Search for the cell housing the specified text and yield its (x, y) center coordinate. 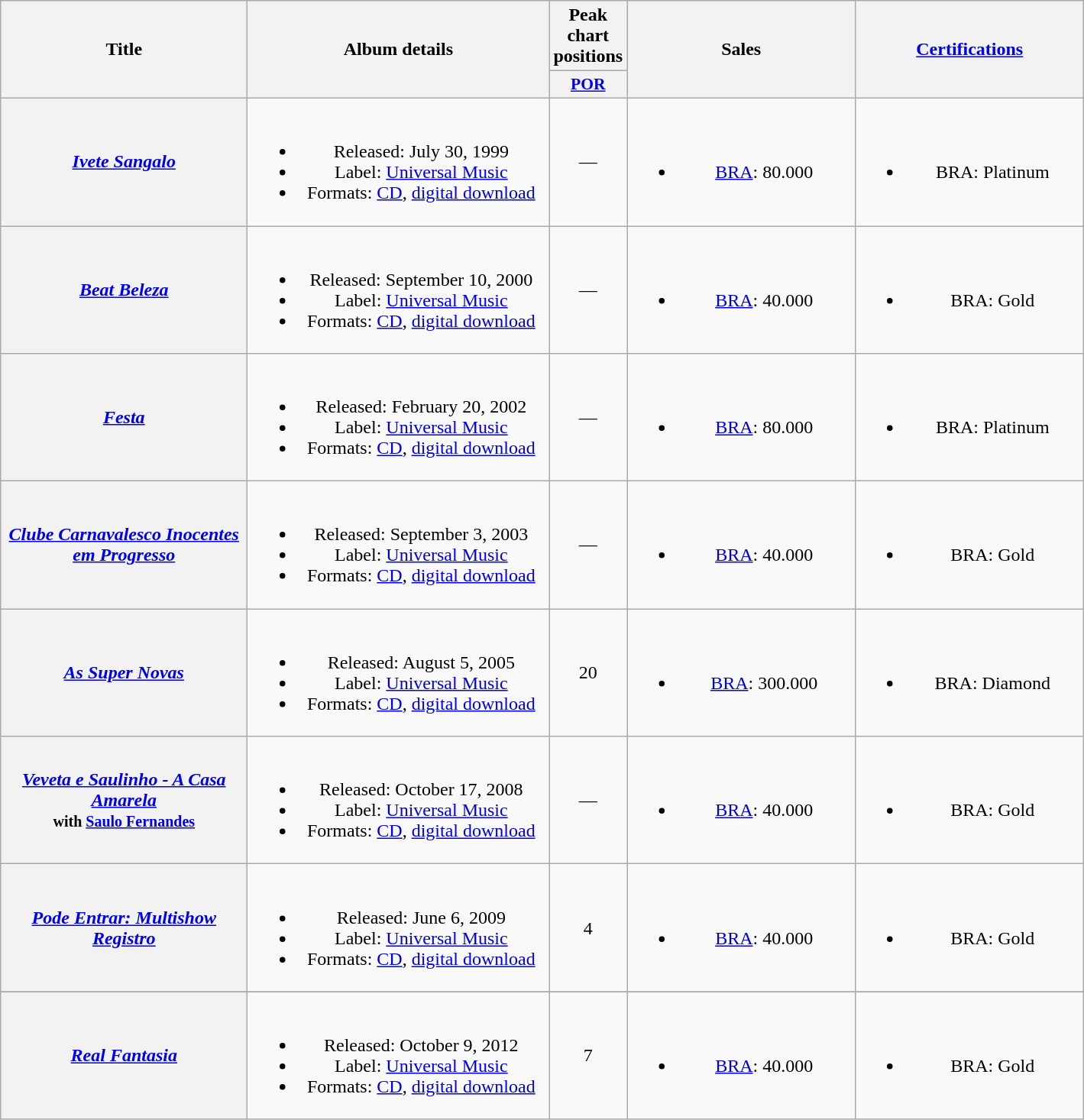
Peak chart positions (588, 36)
Released: August 5, 2005Label: Universal MusicFormats: CD, digital download (399, 672)
Released: June 6, 2009Label: Universal MusicFormats: CD, digital download (399, 927)
4 (588, 927)
Title (124, 50)
Album details (399, 50)
BRA: Diamond (970, 672)
Released: February 20, 2002Label: Universal MusicFormats: CD, digital download (399, 417)
Sales (741, 50)
As Super Novas (124, 672)
POR (588, 85)
Certifications (970, 50)
Clube Carnavalesco Inocentes em Progresso (124, 545)
Ivete Sangalo (124, 162)
Real Fantasia (124, 1056)
Released: September 3, 2003Label: Universal MusicFormats: CD, digital download (399, 545)
Released: October 9, 2012Label: Universal MusicFormats: CD, digital download (399, 1056)
7 (588, 1056)
BRA: 300.000 (741, 672)
20 (588, 672)
Released: July 30, 1999Label: Universal MusicFormats: CD, digital download (399, 162)
Beat Beleza (124, 290)
Released: October 17, 2008Label: Universal MusicFormats: CD, digital download (399, 801)
Released: September 10, 2000Label: Universal MusicFormats: CD, digital download (399, 290)
Festa (124, 417)
Pode Entrar: Multishow Registro (124, 927)
Veveta e Saulinho - A Casa Amarelawith Saulo Fernandes (124, 801)
